Extract the [X, Y] coordinate from the center of the cell holding the provided text.  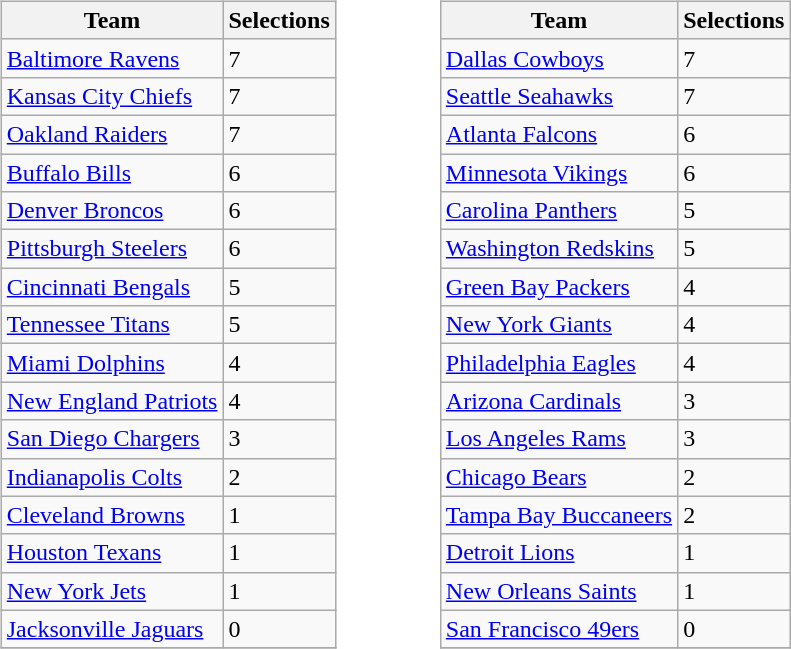
Cleveland Browns [112, 515]
Minnesota Vikings [558, 173]
New York Jets [112, 591]
Dallas Cowboys [558, 58]
Arizona Cardinals [558, 401]
Atlanta Falcons [558, 134]
Houston Texans [112, 553]
New England Patriots [112, 401]
Chicago Bears [558, 477]
Buffalo Bills [112, 173]
Carolina Panthers [558, 211]
New Orleans Saints [558, 591]
Tampa Bay Buccaneers [558, 515]
Los Angeles Rams [558, 439]
San Diego Chargers [112, 439]
Detroit Lions [558, 553]
Denver Broncos [112, 211]
Tennessee Titans [112, 325]
San Francisco 49ers [558, 629]
Seattle Seahawks [558, 96]
Indianapolis Colts [112, 477]
Baltimore Ravens [112, 58]
Green Bay Packers [558, 287]
Miami Dolphins [112, 363]
Oakland Raiders [112, 134]
Cincinnati Bengals [112, 287]
Philadelphia Eagles [558, 363]
Jacksonville Jaguars [112, 629]
Washington Redskins [558, 249]
New York Giants [558, 325]
Pittsburgh Steelers [112, 249]
Kansas City Chiefs [112, 96]
